Pinpoint the cell where the given text exists, returning its (x, y) midpoint coordinate. 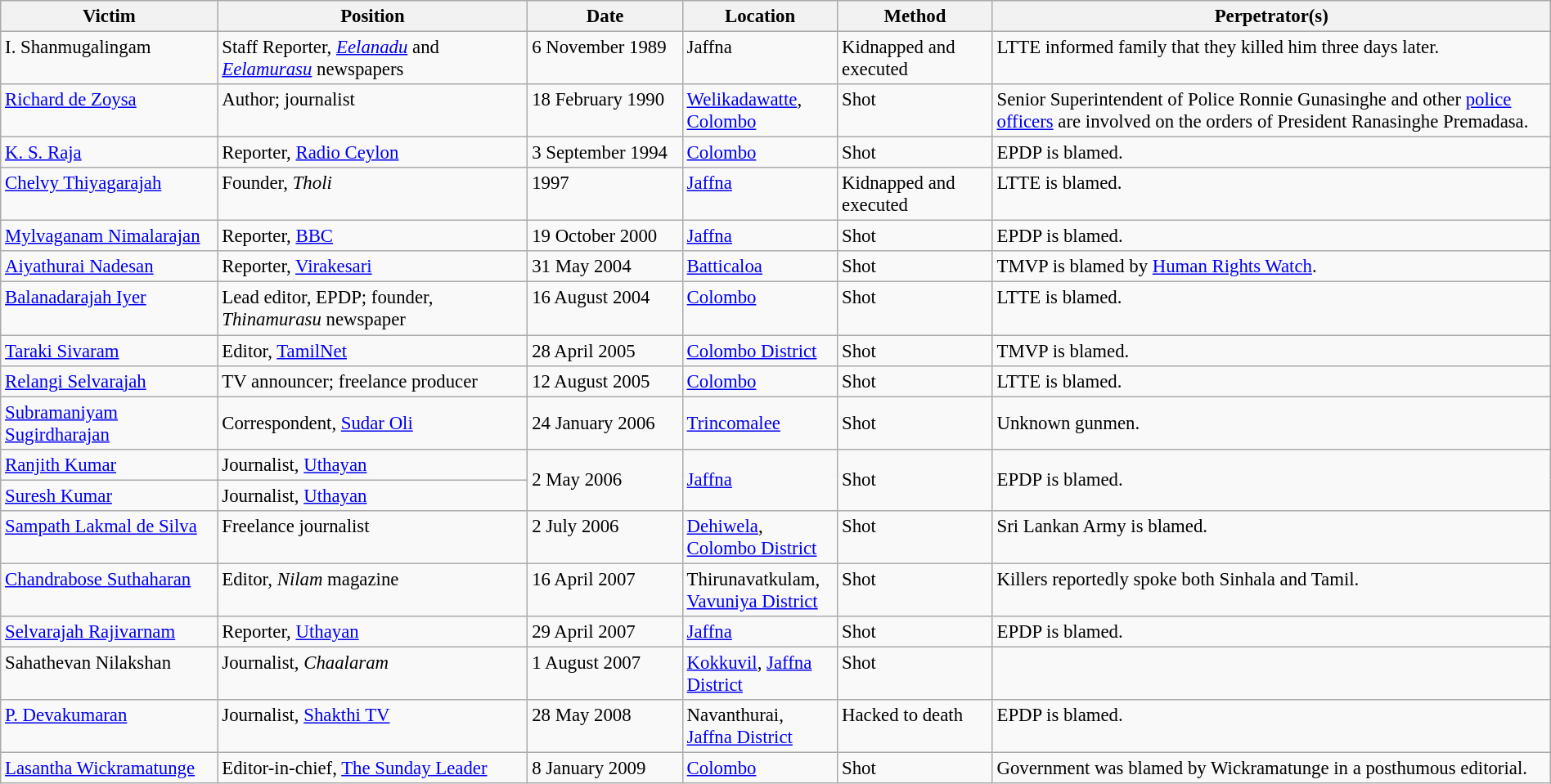
1997 (605, 195)
Perpetrator(s) (1271, 16)
Aiyathurai Nadesan (110, 267)
LTTE informed family that they killed him three days later. (1271, 59)
K. S. Raja (110, 153)
Trincomalee (759, 423)
Mylvaganam Nimalarajan (110, 236)
Hacked to death (915, 726)
Reporter, Virakesari (373, 267)
Reporter, Radio Ceylon (373, 153)
Lasantha Wickramatunge (110, 768)
16 April 2007 (605, 590)
8 January 2009 (605, 768)
Author; journalist (373, 111)
29 April 2007 (605, 632)
Journalist, Chaalaram (373, 674)
Position (373, 16)
Suresh Kumar (110, 495)
Lead editor, EPDP; founder, Thinamurasu newspaper (373, 309)
Sampath Lakmal de Silva (110, 538)
Date (605, 16)
2 May 2006 (605, 479)
Sri Lankan Army is blamed. (1271, 538)
Editor-in-chief, The Sunday Leader (373, 768)
P. Devakumaran (110, 726)
Victim (110, 16)
Relangi Selvarajah (110, 381)
TMVP is blamed by Human Rights Watch. (1271, 267)
28 May 2008 (605, 726)
2 July 2006 (605, 538)
Dehiwela, Colombo District (759, 538)
12 August 2005 (605, 381)
Founder, Tholi (373, 195)
Reporter, BBC (373, 236)
24 January 2006 (605, 423)
Sahathevan Nilakshan (110, 674)
Journalist, Shakthi TV (373, 726)
Welikadawatte, Colombo (759, 111)
I. Shanmugalingam (110, 59)
1 August 2007 (605, 674)
Senior Superintendent of Police Ronnie Gunasinghe and other police officers are involved on the orders of President Ranasinghe Premadasa. (1271, 111)
Location (759, 16)
Correspondent, Sudar Oli (373, 423)
19 October 2000 (605, 236)
Method (915, 16)
6 November 1989 (605, 59)
Killers reportedly spoke both Sinhala and Tamil. (1271, 590)
Chelvy Thiyagarajah (110, 195)
Selvarajah Rajivarnam (110, 632)
Navanthurai, Jaffna District (759, 726)
Kokkuvil, Jaffna District (759, 674)
TV announcer; freelance producer (373, 381)
16 August 2004 (605, 309)
28 April 2005 (605, 351)
TMVP is blamed. (1271, 351)
Richard de Zoysa (110, 111)
Batticaloa (759, 267)
Ranjith Kumar (110, 464)
Subramaniyam Sugirdharajan (110, 423)
Colombo District (759, 351)
Freelance journalist (373, 538)
Reporter, Uthayan (373, 632)
Balanadarajah Iyer (110, 309)
Editor, Nilam magazine (373, 590)
Government was blamed by Wickramatunge in a posthumous editorial. (1271, 768)
3 September 1994 (605, 153)
31 May 2004 (605, 267)
Taraki Sivaram (110, 351)
Chandrabose Suthaharan (110, 590)
18 February 1990 (605, 111)
Editor, TamilNet (373, 351)
Unknown gunmen. (1271, 423)
Staff Reporter, Eelanadu and Eelamurasu newspapers (373, 59)
Thirunavatkulam, Vavuniya District (759, 590)
